From the cell containing the given text, extract its center point as (x, y) coordinate. 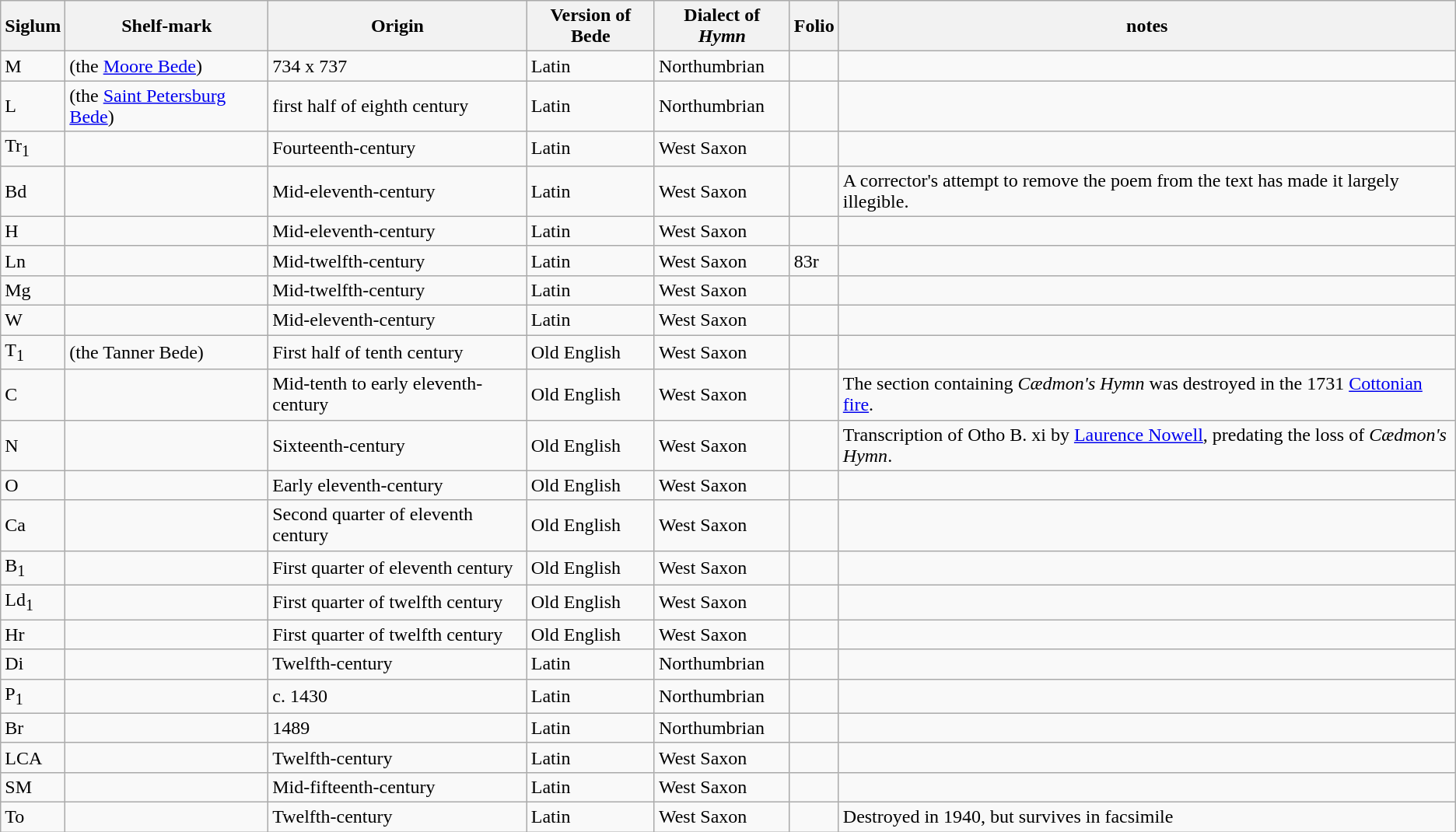
734 x 737 (398, 66)
O (33, 485)
First quarter of eleventh century (398, 568)
Dialect of Hymn (722, 26)
Ld1 (33, 603)
c. 1430 (398, 696)
C (33, 395)
Hr (33, 634)
LCA (33, 757)
P1 (33, 696)
SM (33, 787)
Second quarter of eleventh century (398, 526)
Folio (814, 26)
The section containing Cædmon's Hymn was destroyed in the 1731 Cottonian fire. (1146, 395)
Tr1 (33, 149)
Transcription of Otho B. xi by Laurence Nowell, predating the loss of Cædmon's Hymn. (1146, 445)
Sixteenth-century (398, 445)
B1 (33, 568)
First half of tenth century (398, 352)
T1 (33, 352)
Mg (33, 290)
To (33, 817)
Shelf-mark (166, 26)
N (33, 445)
Ln (33, 260)
Mid-fifteenth-century (398, 787)
Origin (398, 26)
A corrector's attempt to remove the poem from the text has made it largely illegible. (1146, 191)
83r (814, 260)
Fourteenth-century (398, 149)
W (33, 320)
Version of Bede (590, 26)
1489 (398, 728)
(the Saint Petersburg Bede) (166, 106)
M (33, 66)
(the Moore Bede) (166, 66)
Siglum (33, 26)
Br (33, 728)
notes (1146, 26)
Ca (33, 526)
first half of eighth century (398, 106)
(the Tanner Bede) (166, 352)
Destroyed in 1940, but survives in facsimile (1146, 817)
H (33, 231)
Early eleventh-century (398, 485)
Di (33, 664)
Bd (33, 191)
Mid-tenth to early eleventh-century (398, 395)
L (33, 106)
